Locate the cell with the specified text and output its (X, Y) center coordinate. 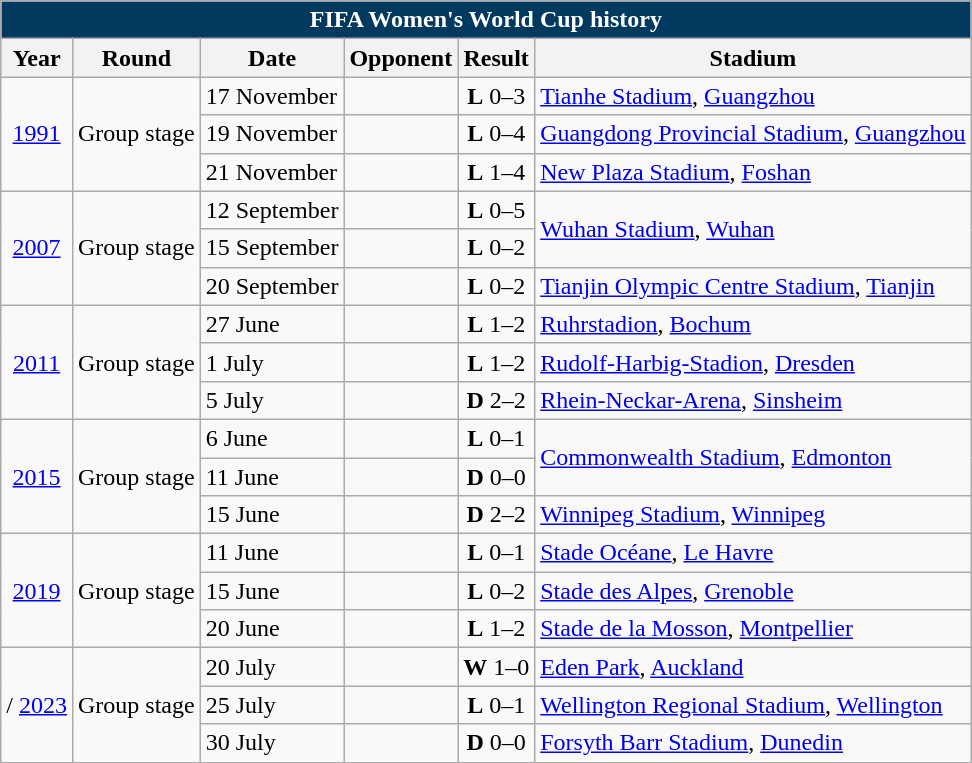
6 June (272, 438)
Result (496, 58)
17 November (272, 96)
W 1–0 (496, 667)
21 November (272, 172)
20 July (272, 667)
12 September (272, 210)
1 July (272, 362)
27 June (272, 324)
2015 (37, 476)
Stade Océane, Le Havre (753, 553)
Tianjin Olympic Centre Stadium, Tianjin (753, 286)
L 0–3 (496, 96)
L 1–4 (496, 172)
Rudolf-Harbig-Stadion, Dresden (753, 362)
FIFA Women's World Cup history (486, 20)
/ 2023 (37, 705)
2011 (37, 362)
19 November (272, 134)
1991 (37, 134)
L 0–5 (496, 210)
Stadium (753, 58)
Wellington Regional Stadium, Wellington (753, 705)
Winnipeg Stadium, Winnipeg (753, 515)
Opponent (401, 58)
2019 (37, 591)
Stade de la Mosson, Montpellier (753, 629)
Ruhrstadion, Bochum (753, 324)
5 July (272, 400)
2007 (37, 248)
Forsyth Barr Stadium, Dunedin (753, 743)
15 September (272, 248)
20 June (272, 629)
Stade des Alpes, Grenoble (753, 591)
Round (136, 58)
Tianhe Stadium, Guangzhou (753, 96)
Year (37, 58)
30 July (272, 743)
Commonwealth Stadium, Edmonton (753, 457)
Guangdong Provincial Stadium, Guangzhou (753, 134)
Eden Park, Auckland (753, 667)
Rhein-Neckar-Arena, Sinsheim (753, 400)
Date (272, 58)
25 July (272, 705)
20 September (272, 286)
Wuhan Stadium, Wuhan (753, 229)
New Plaza Stadium, Foshan (753, 172)
L 0–4 (496, 134)
